Capture the cell that displays the provided text and extract its (x, y) central coordinate. 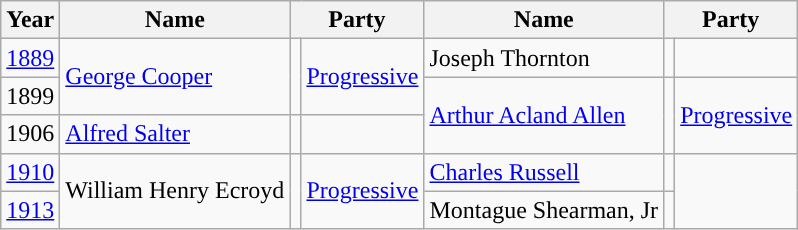
William Henry Ecroyd (175, 191)
1910 (30, 172)
1889 (30, 58)
George Cooper (175, 77)
Alfred Salter (175, 134)
Montague Shearman, Jr (544, 210)
1899 (30, 96)
Arthur Acland Allen (544, 115)
1906 (30, 134)
Joseph Thornton (544, 58)
Year (30, 20)
Charles Russell (544, 172)
1913 (30, 210)
